Scan for the cell matching the given text and deliver its (X, Y) coordinate at center. 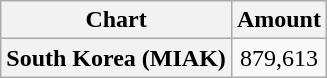
Amount (278, 20)
Chart (116, 20)
879,613 (278, 58)
South Korea (MIAK) (116, 58)
